Capture the cell that displays the provided text and extract its (x, y) central coordinate. 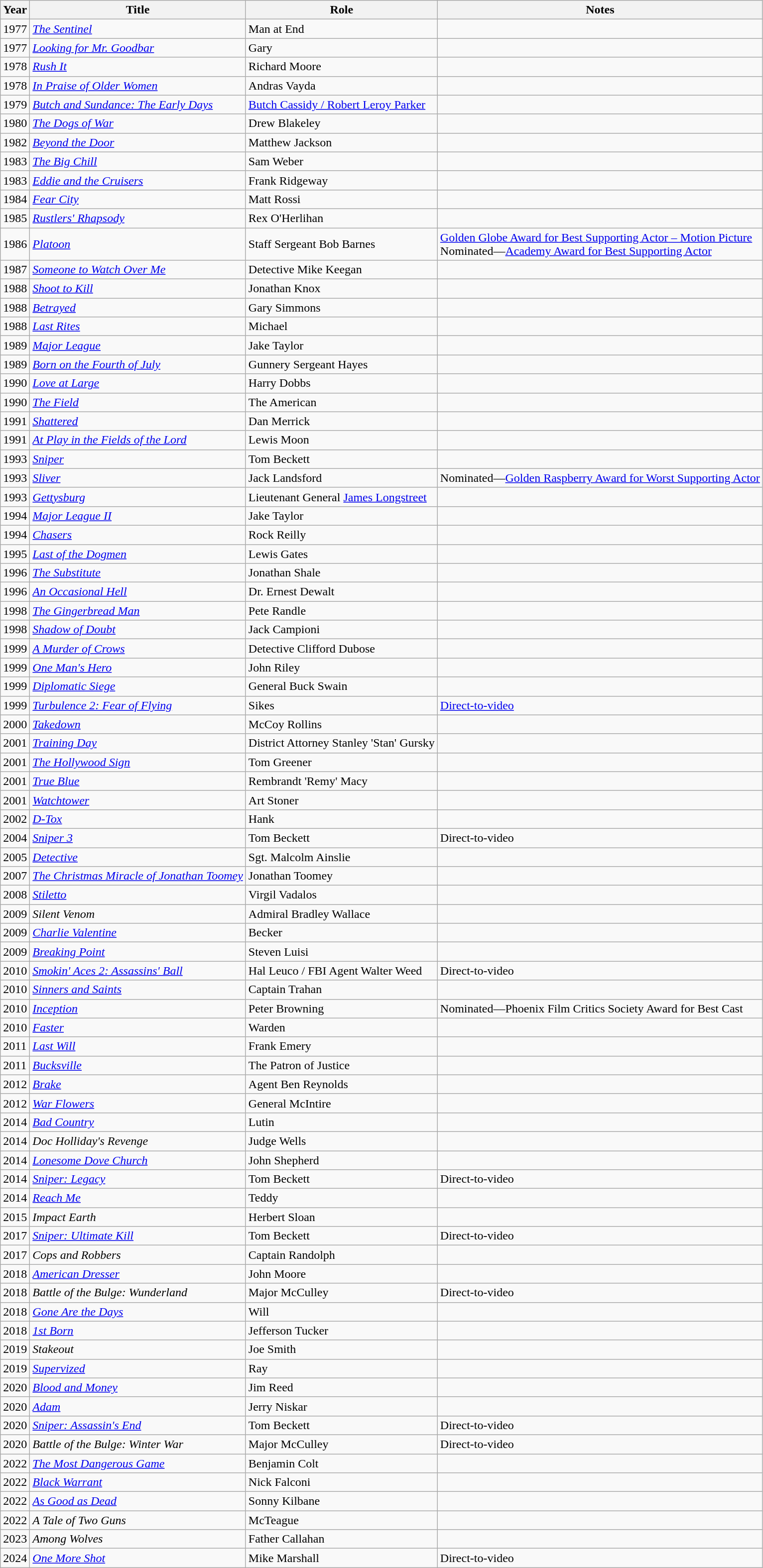
1979 (15, 105)
Sniper (138, 459)
Beyond the Door (138, 142)
The Gingerbread Man (138, 611)
Chasers (138, 535)
Nominated—Phoenix Film Critics Society Award for Best Cast (600, 1008)
Golden Globe Award for Best Supporting Actor – Motion PictureNominated—Academy Award for Best Supporting Actor (600, 244)
The American (342, 402)
Sgt. Malcolm Ainslie (342, 857)
Lewis Moon (342, 440)
Sikes (342, 705)
Jim Reed (342, 1387)
General Buck Swain (342, 686)
Nominated—Golden Raspberry Award for Worst Supporting Actor (600, 478)
Harry Dobbs (342, 383)
1987 (15, 270)
Gunnery Sergeant Hayes (342, 364)
Role (342, 10)
Jonathan Knox (342, 289)
1982 (15, 142)
Jack Landsford (342, 478)
Sonny Kilbane (342, 1501)
2023 (15, 1539)
Man at End (342, 29)
1984 (15, 199)
Adam (138, 1406)
Smokin' Aces 2: Assassins' Ball (138, 971)
Agent Ben Reynolds (342, 1084)
The Substitute (138, 573)
Nick Falconi (342, 1482)
Captain Trahan (342, 990)
Matt Rossi (342, 199)
Butch Cassidy / Robert Leroy Parker (342, 105)
Year (15, 10)
Gone Are the Days (138, 1312)
Last of the Dogmen (138, 554)
True Blue (138, 781)
Eddie and the Cruisers (138, 180)
Teddy (342, 1198)
2000 (15, 724)
The Sentinel (138, 29)
An Occasional Hell (138, 592)
Detective Clifford Dubose (342, 649)
Looking for Mr. Goodbar (138, 48)
Stiletto (138, 895)
Betrayed (138, 308)
John Moore (342, 1274)
2024 (15, 1558)
Faster (138, 1027)
McTeague (342, 1520)
Sliver (138, 478)
Ray (342, 1368)
Andras Vayda (342, 86)
Born on the Fourth of July (138, 364)
Gary (342, 48)
Among Wolves (138, 1539)
Drew Blakeley (342, 123)
Major League (138, 345)
Jonathan Shale (342, 573)
Father Callahan (342, 1539)
1986 (15, 244)
2004 (15, 838)
Sam Weber (342, 161)
Sniper: Legacy (138, 1179)
D-Tox (138, 819)
Peter Browning (342, 1008)
General McIntire (342, 1103)
Herbert Sloan (342, 1217)
Hank (342, 819)
Shoot to Kill (138, 289)
Reach Me (138, 1198)
The Patron of Justice (342, 1065)
Supervized (138, 1368)
Charlie Valentine (138, 933)
One Man's Hero (138, 668)
Rembrandt 'Remy' Macy (342, 781)
Dan Merrick (342, 421)
Jack Campioni (342, 630)
2005 (15, 857)
Doc Holliday's Revenge (138, 1141)
A Tale of Two Guns (138, 1520)
John Riley (342, 668)
2008 (15, 895)
Matthew Jackson (342, 142)
2002 (15, 819)
Breaking Point (138, 952)
Michael (342, 327)
Dr. Ernest Dewalt (342, 592)
McCoy Rollins (342, 724)
Diplomatic Siege (138, 686)
1985 (15, 218)
Warden (342, 1027)
Detective (138, 857)
Frank Ridgeway (342, 180)
Takedown (138, 724)
The Big Chill (138, 161)
Lewis Gates (342, 554)
Benjamin Colt (342, 1463)
At Play in the Fields of the Lord (138, 440)
Watchtower (138, 800)
Admiral Bradley Wallace (342, 914)
Black Warrant (138, 1482)
1980 (15, 123)
Sniper 3 (138, 838)
Captain Randolph (342, 1255)
John Shepherd (342, 1160)
2015 (15, 1217)
Sniper: Assassin's End (138, 1425)
Becker (342, 933)
Battle of the Bulge: Wunderland (138, 1293)
Joe Smith (342, 1349)
Battle of the Bulge: Winter War (138, 1444)
Blood and Money (138, 1387)
The Dogs of War (138, 123)
Rustlers' Rhapsody (138, 218)
District Attorney Stanley 'Stan' Gursky (342, 743)
A Murder of Crows (138, 649)
Silent Venom (138, 914)
Pete Randle (342, 611)
Art Stoner (342, 800)
In Praise of Older Women (138, 86)
Steven Luisi (342, 952)
Notes (600, 10)
Major League II (138, 516)
1995 (15, 554)
Title (138, 10)
1st Born (138, 1331)
2007 (15, 876)
The Field (138, 402)
Jerry Niskar (342, 1406)
Fear City (138, 199)
One More Shot (138, 1558)
Shadow of Doubt (138, 630)
Virgil Vadalos (342, 895)
Lieutenant General James Longstreet (342, 497)
Impact Earth (138, 1217)
War Flowers (138, 1103)
Jefferson Tucker (342, 1331)
Sniper: Ultimate Kill (138, 1236)
Inception (138, 1008)
Shattered (138, 421)
The Most Dangerous Game (138, 1463)
Sinners and Saints (138, 990)
Detective Mike Keegan (342, 270)
Bucksville (138, 1065)
As Good as Dead (138, 1501)
Someone to Watch Over Me (138, 270)
Platoon (138, 244)
Gettysburg (138, 497)
Last Rites (138, 327)
Lonesome Dove Church (138, 1160)
Hal Leuco / FBI Agent Walter Weed (342, 971)
Brake (138, 1084)
Jonathan Toomey (342, 876)
Rock Reilly (342, 535)
Last Will (138, 1046)
Gary Simmons (342, 308)
Rex O'Herlihan (342, 218)
The Hollywood Sign (138, 762)
Mike Marshall (342, 1558)
Cops and Robbers (138, 1255)
Staff Sergeant Bob Barnes (342, 244)
Butch and Sundance: The Early Days (138, 105)
Richard Moore (342, 67)
Lutin (342, 1122)
Stakeout (138, 1349)
Rush It (138, 67)
American Dresser (138, 1274)
Training Day (138, 743)
Bad Country (138, 1122)
Turbulence 2: Fear of Flying (138, 705)
Tom Greener (342, 762)
Will (342, 1312)
Judge Wells (342, 1141)
The Christmas Miracle of Jonathan Toomey (138, 876)
Frank Emery (342, 1046)
Love at Large (138, 383)
